Identify which cell holds the provided text, then report its [X, Y] central coordinate. 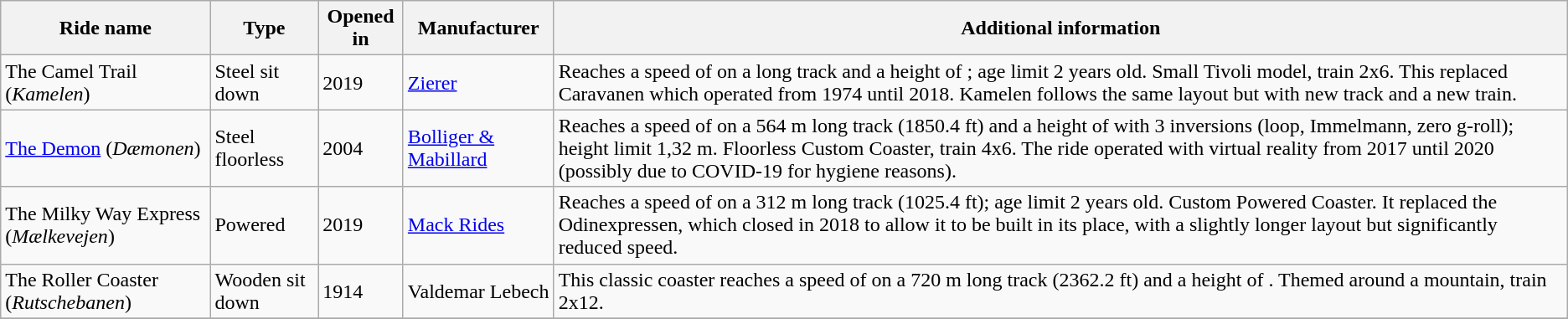
The Milky Way Express (Mælkevejen) [106, 225]
2004 [361, 148]
Zierer [478, 82]
This classic coaster reaches a speed of on a 720 m long track (2362.2 ft) and a height of . Themed around a mountain, train 2x12. [1060, 291]
Steel sit down [265, 82]
Ride name [106, 28]
Mack Rides [478, 225]
Steel floorless [265, 148]
Bolliger & Mabillard [478, 148]
Powered [265, 225]
Opened in [361, 28]
The Roller Coaster (Rutschebanen) [106, 291]
1914 [361, 291]
Valdemar Lebech [478, 291]
Type [265, 28]
Manufacturer [478, 28]
The Demon (Dæmonen) [106, 148]
Additional information [1060, 28]
Wooden sit down [265, 291]
The Camel Trail (Kamelen) [106, 82]
